Provide the [x, y] coordinate of the cell's center where the given text is located.  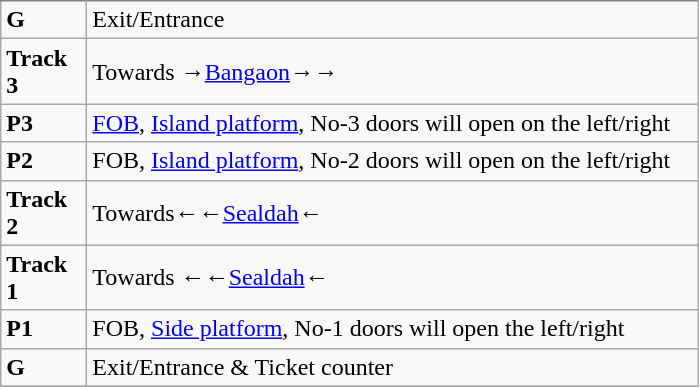
Exit/Entrance & Ticket counter [392, 367]
P2 [44, 161]
Track 2 [44, 212]
Track 3 [44, 72]
FOB, Island platform, No-3 doors will open on the left/right [392, 123]
P1 [44, 329]
Towards →Bangaon→→ [392, 72]
Exit/Entrance [392, 20]
FOB, Side platform, No-1 doors will open the left/right [392, 329]
Track 1 [44, 278]
Towards←←Sealdah← [392, 212]
FOB, Island platform, No-2 doors will open on the left/right [392, 161]
P3 [44, 123]
Towards ←←Sealdah← [392, 278]
